From the cell containing the given text, extract its center point as [x, y] coordinate. 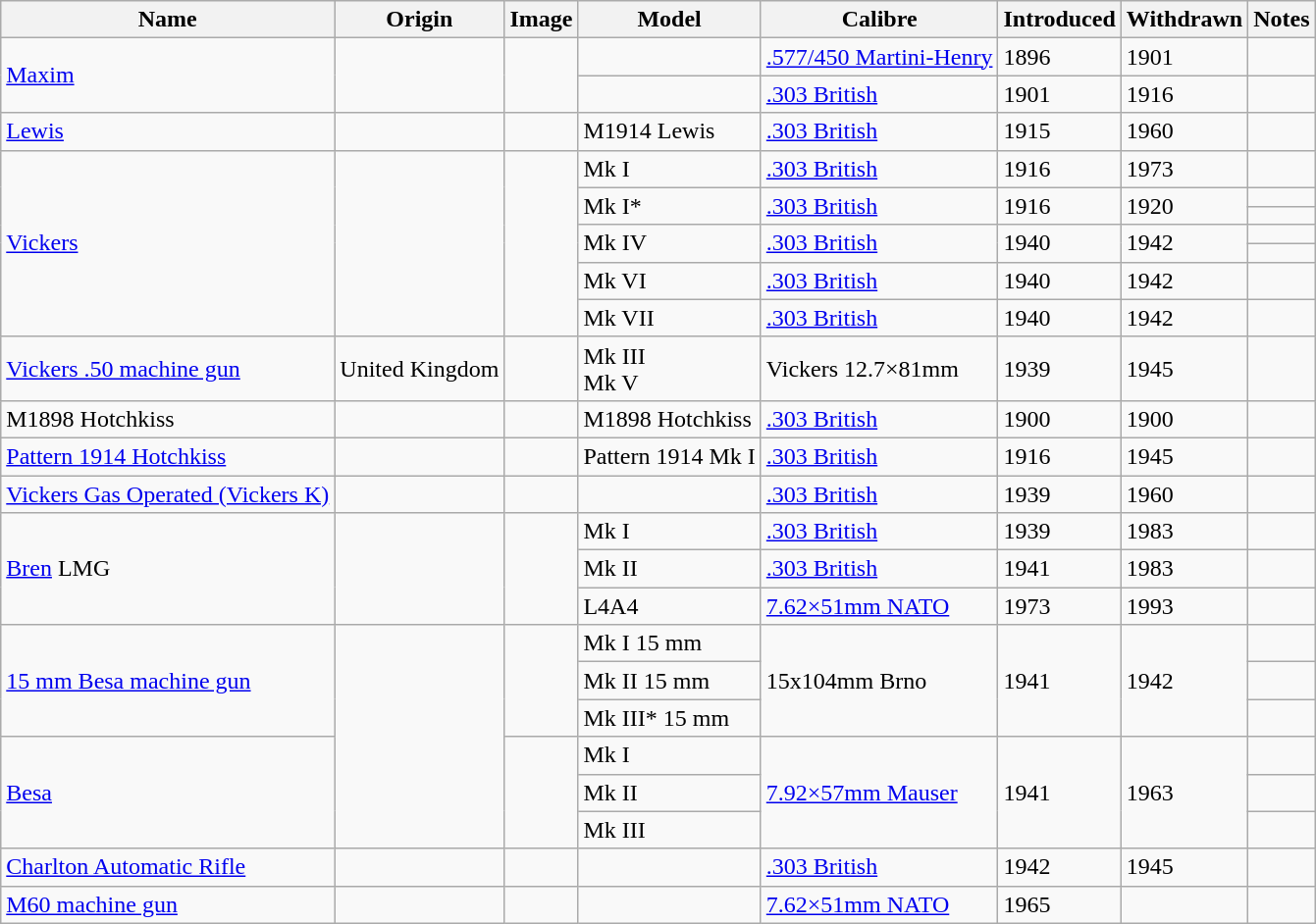
Mk VII [669, 318]
.577/450 Martini-Henry [879, 57]
L4A4 [669, 606]
Vickers Gas Operated (Vickers K) [168, 493]
Mk IIIMk V [669, 369]
Mk III [669, 830]
Withdrawn [1184, 20]
Calibre [879, 20]
Mk II 15 mm [669, 681]
Charlton Automatic Rifle [168, 867]
1896 [1060, 57]
Mk I 15 mm [669, 643]
1920 [1184, 206]
Mk VI [669, 281]
Pattern 1914 Hotchkiss [168, 456]
7.92×57mm Mauser [879, 793]
Vickers [168, 243]
Notes [1282, 20]
1965 [1060, 904]
M60 machine gun [168, 904]
Mk I* [669, 206]
Model [669, 20]
Introduced [1060, 20]
Maxim [168, 76]
1993 [1184, 606]
M1914 Lewis [669, 131]
Image [542, 20]
Origin [420, 20]
1963 [1184, 793]
Mk IV [669, 243]
Name [168, 20]
Bren LMG [168, 569]
Pattern 1914 Mk I [669, 456]
15x104mm Brno [879, 681]
15 mm Besa machine gun [168, 681]
United Kingdom [420, 369]
Besa [168, 793]
Vickers 12.7×81mm [879, 369]
Mk III* 15 mm [669, 718]
Vickers .50 machine gun [168, 369]
1915 [1060, 131]
Lewis [168, 131]
